Identify which cell holds the provided text, then report its [x, y] central coordinate. 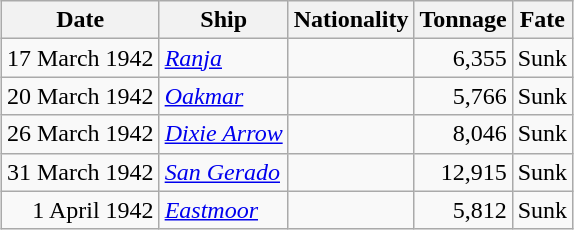
Date [80, 20]
Eastmoor [224, 210]
8,046 [463, 134]
1 April 1942 [80, 210]
Dixie Arrow [224, 134]
Ship [224, 20]
San Gerado [224, 172]
Nationality [351, 20]
31 March 1942 [80, 172]
20 March 1942 [80, 96]
5,766 [463, 96]
Ranja [224, 58]
5,812 [463, 210]
17 March 1942 [80, 58]
Tonnage [463, 20]
Fate [542, 20]
Oakmar [224, 96]
6,355 [463, 58]
26 March 1942 [80, 134]
12,915 [463, 172]
